From the cell containing the given text, extract its center point as [X, Y] coordinate. 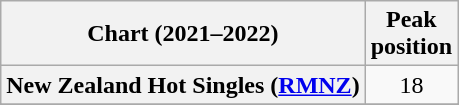
Peakposition [411, 34]
Chart (2021–2022) [183, 34]
18 [411, 85]
New Zealand Hot Singles (RMNZ) [183, 85]
